From the cell containing the given text, extract its center point as (X, Y) coordinate. 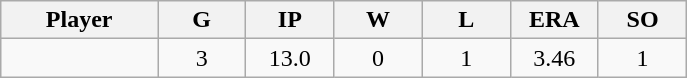
0 (378, 58)
3 (202, 58)
W (378, 20)
13.0 (290, 58)
SO (642, 20)
IP (290, 20)
ERA (554, 20)
Player (80, 20)
G (202, 20)
3.46 (554, 58)
L (466, 20)
